Identify which cell holds the provided text, then report its [x, y] central coordinate. 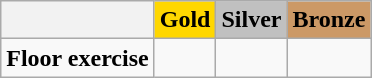
Silver [252, 20]
Bronze [329, 20]
Gold [185, 20]
Floor exercise [78, 58]
